Locate the cell with the specified text and output its (X, Y) center coordinate. 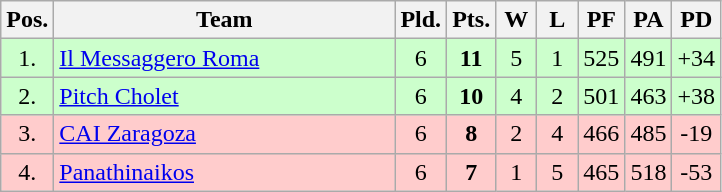
PD (696, 20)
PF (602, 20)
Pos. (28, 20)
463 (648, 96)
485 (648, 134)
+38 (696, 96)
CAI Zaragoza (224, 134)
8 (472, 134)
491 (648, 58)
-19 (696, 134)
L (558, 20)
-53 (696, 172)
2. (28, 96)
10 (472, 96)
Pts. (472, 20)
Pld. (421, 20)
4. (28, 172)
518 (648, 172)
1. (28, 58)
525 (602, 58)
11 (472, 58)
PA (648, 20)
3. (28, 134)
465 (602, 172)
Team (224, 20)
Pitch Cholet (224, 96)
W (516, 20)
501 (602, 96)
466 (602, 134)
7 (472, 172)
Panathinaikos (224, 172)
Il Messaggero Roma (224, 58)
+34 (696, 58)
